For the text-containing cell, return its midpoint in (X, Y) coordinate format. 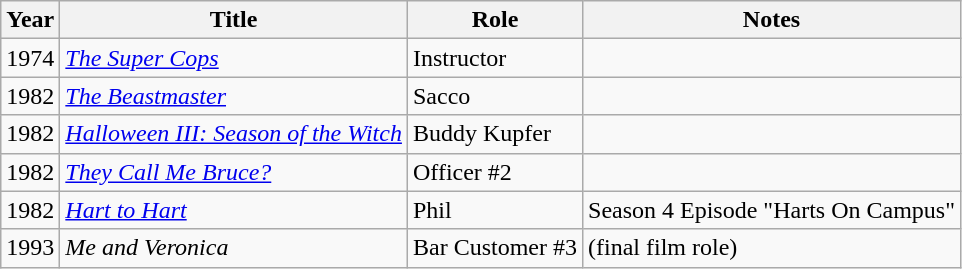
Buddy Kupfer (494, 134)
They Call Me Bruce? (234, 172)
Hart to Hart (234, 210)
Me and Veronica (234, 248)
Halloween III: Season of the Witch (234, 134)
Season 4 Episode "Harts On Campus" (772, 210)
Notes (772, 20)
Phil (494, 210)
Title (234, 20)
1974 (30, 58)
(final film role) (772, 248)
1993 (30, 248)
Bar Customer #3 (494, 248)
The Super Cops (234, 58)
Role (494, 20)
Year (30, 20)
Officer #2 (494, 172)
The Beastmaster (234, 96)
Sacco (494, 96)
Instructor (494, 58)
